Return (x, y) of the center of cell containing provided text 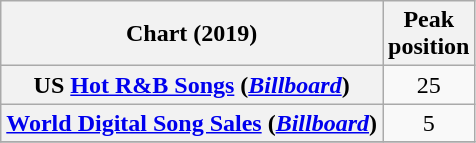
World Digital Song Sales (Billboard) (192, 123)
US Hot R&B Songs (Billboard) (192, 85)
Chart (2019) (192, 34)
5 (429, 123)
Peakposition (429, 34)
25 (429, 85)
